Find where the given text appears and provide that cell's center as [x, y] coordinate. 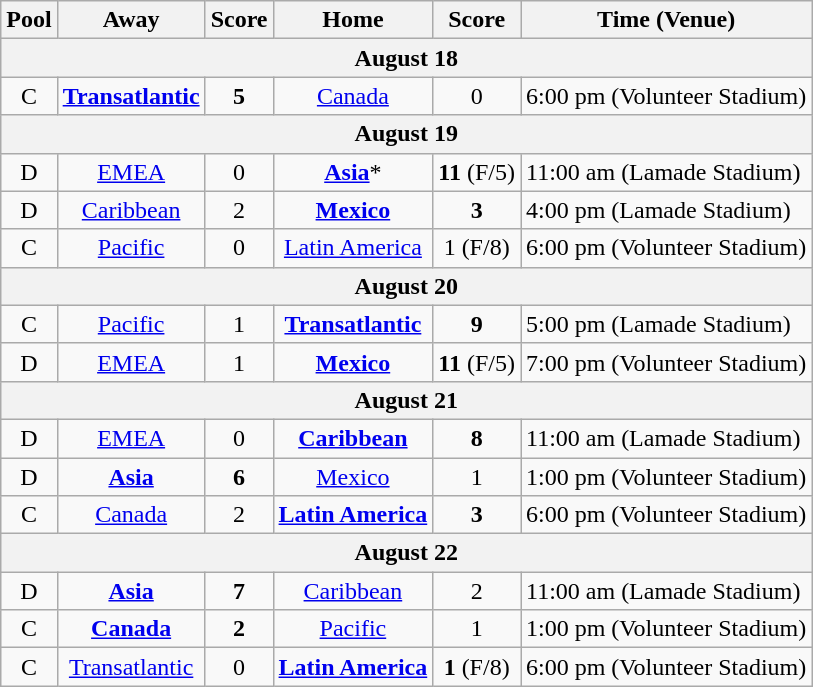
August 21 [406, 400]
August 19 [406, 134]
8 [477, 438]
August 20 [406, 286]
August 18 [406, 58]
6 [239, 477]
Pool [29, 20]
9 [477, 324]
7:00 pm (Volunteer Stadium) [666, 362]
7 [239, 591]
4:00 pm (Lamade Stadium) [666, 210]
5 [239, 96]
August 22 [406, 553]
5:00 pm (Lamade Stadium) [666, 324]
Away [131, 20]
Asia* [353, 172]
Home [353, 20]
Time (Venue) [666, 20]
